Find where the given text appears and provide that cell's center as (X, Y) coordinate. 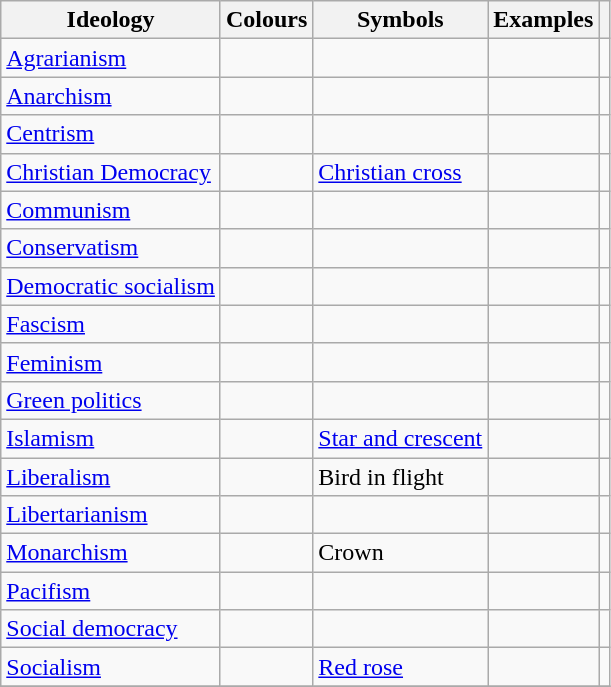
Colours (266, 20)
Red rose (400, 667)
Islamism (111, 438)
Libertarianism (111, 515)
Communism (111, 210)
Monarchism (111, 553)
Socialism (111, 667)
Examples (544, 20)
Feminism (111, 362)
Conservatism (111, 248)
Centrism (111, 134)
Social democracy (111, 629)
Agrarianism (111, 58)
Ideology (111, 20)
Pacifism (111, 591)
Liberalism (111, 477)
Christian Democracy (111, 172)
Bird in flight (400, 477)
Democratic socialism (111, 286)
Crown (400, 553)
Symbols (400, 20)
Fascism (111, 324)
Christian cross (400, 172)
Anarchism (111, 96)
Green politics (111, 400)
Star and crescent (400, 438)
